Search for the cell housing the specified text and yield its (x, y) center coordinate. 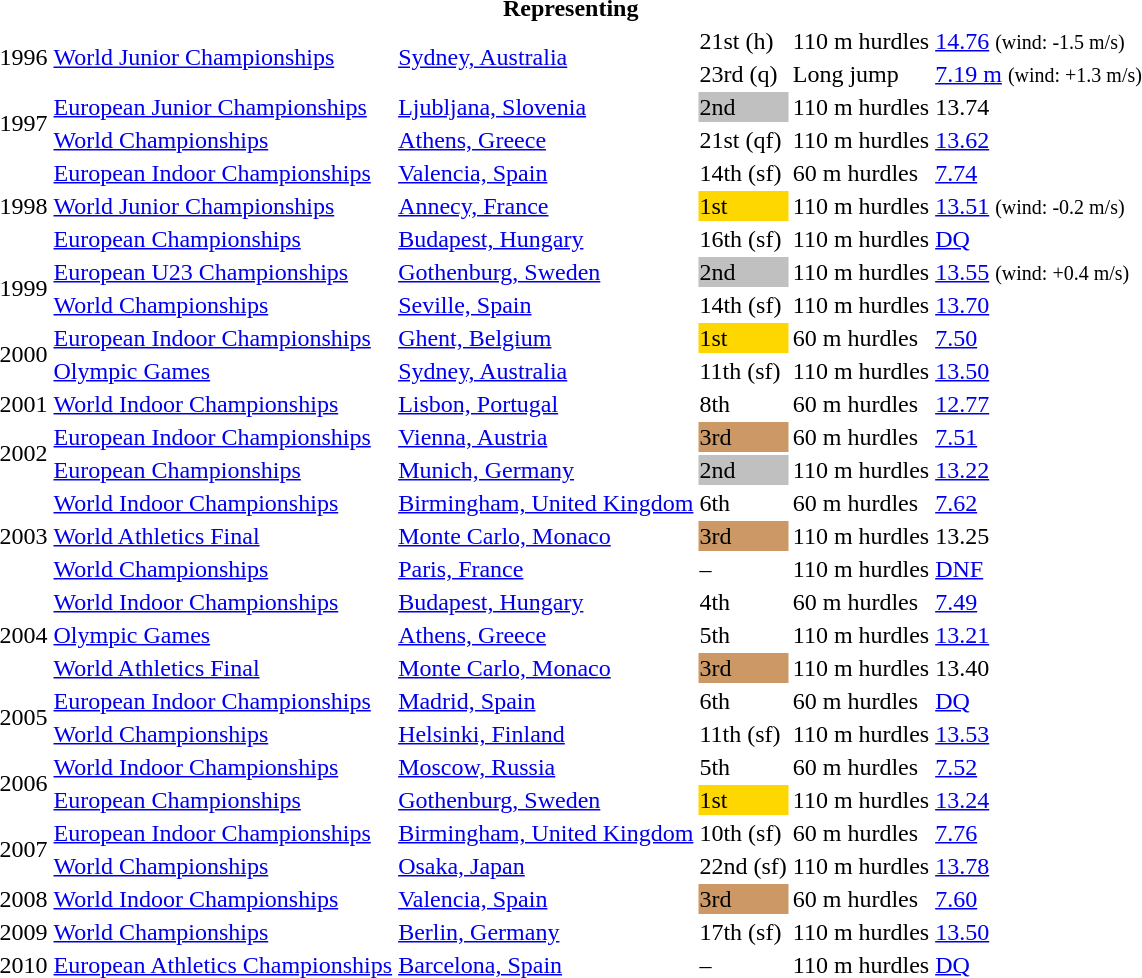
Madrid, Spain (546, 701)
8th (743, 404)
10th (sf) (743, 833)
European U23 Championships (223, 272)
– (743, 569)
Lisbon, Portugal (546, 404)
22nd (sf) (743, 866)
16th (sf) (743, 239)
Paris, France (546, 569)
Berlin, Germany (546, 932)
Long jump (860, 74)
4th (743, 602)
17th (sf) (743, 932)
21st (qf) (743, 140)
Ghent, Belgium (546, 338)
Annecy, France (546, 206)
Moscow, Russia (546, 767)
21st (h) (743, 41)
Osaka, Japan (546, 866)
Seville, Spain (546, 305)
Vienna, Austria (546, 437)
Ljubljana, Slovenia (546, 107)
European Junior Championships (223, 107)
23rd (q) (743, 74)
Helsinki, Finland (546, 734)
Munich, Germany (546, 470)
